Capture the cell that displays the provided text and extract its (x, y) central coordinate. 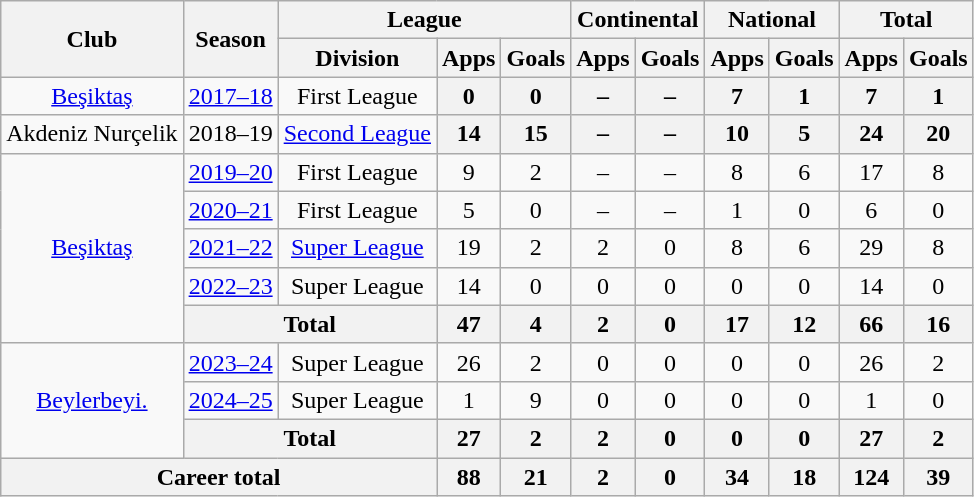
24 (871, 134)
Beylerbeyi. (92, 400)
21 (536, 477)
29 (871, 248)
39 (938, 477)
16 (938, 324)
2017–18 (230, 96)
2020–21 (230, 210)
88 (468, 477)
Continental (638, 20)
66 (871, 324)
19 (468, 248)
Second League (357, 134)
Division (357, 58)
12 (804, 324)
League (424, 20)
47 (468, 324)
2018–19 (230, 134)
Season (230, 39)
15 (536, 134)
20 (938, 134)
2022–23 (230, 286)
Club (92, 39)
2023–24 (230, 362)
34 (737, 477)
Career total (219, 477)
4 (536, 324)
Akdeniz Nurçelik (92, 134)
National (772, 20)
10 (737, 134)
2021–22 (230, 248)
2019–20 (230, 172)
124 (871, 477)
2024–25 (230, 400)
18 (804, 477)
